Search for the cell housing the specified text and yield its [x, y] center coordinate. 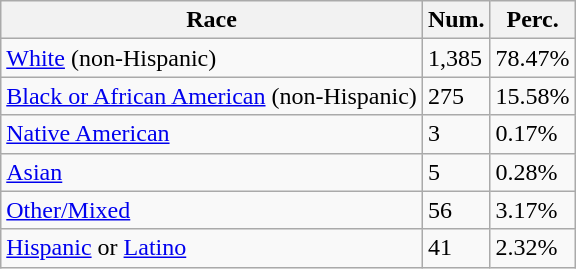
3 [456, 134]
2.32% [532, 248]
Other/Mixed [212, 210]
41 [456, 248]
0.17% [532, 134]
5 [456, 172]
56 [456, 210]
Num. [456, 20]
78.47% [532, 58]
Native American [212, 134]
3.17% [532, 210]
Black or African American (non-Hispanic) [212, 96]
15.58% [532, 96]
Perc. [532, 20]
1,385 [456, 58]
Hispanic or Latino [212, 248]
Race [212, 20]
White (non-Hispanic) [212, 58]
0.28% [532, 172]
275 [456, 96]
Asian [212, 172]
